Return [x, y] of the center of cell containing provided text 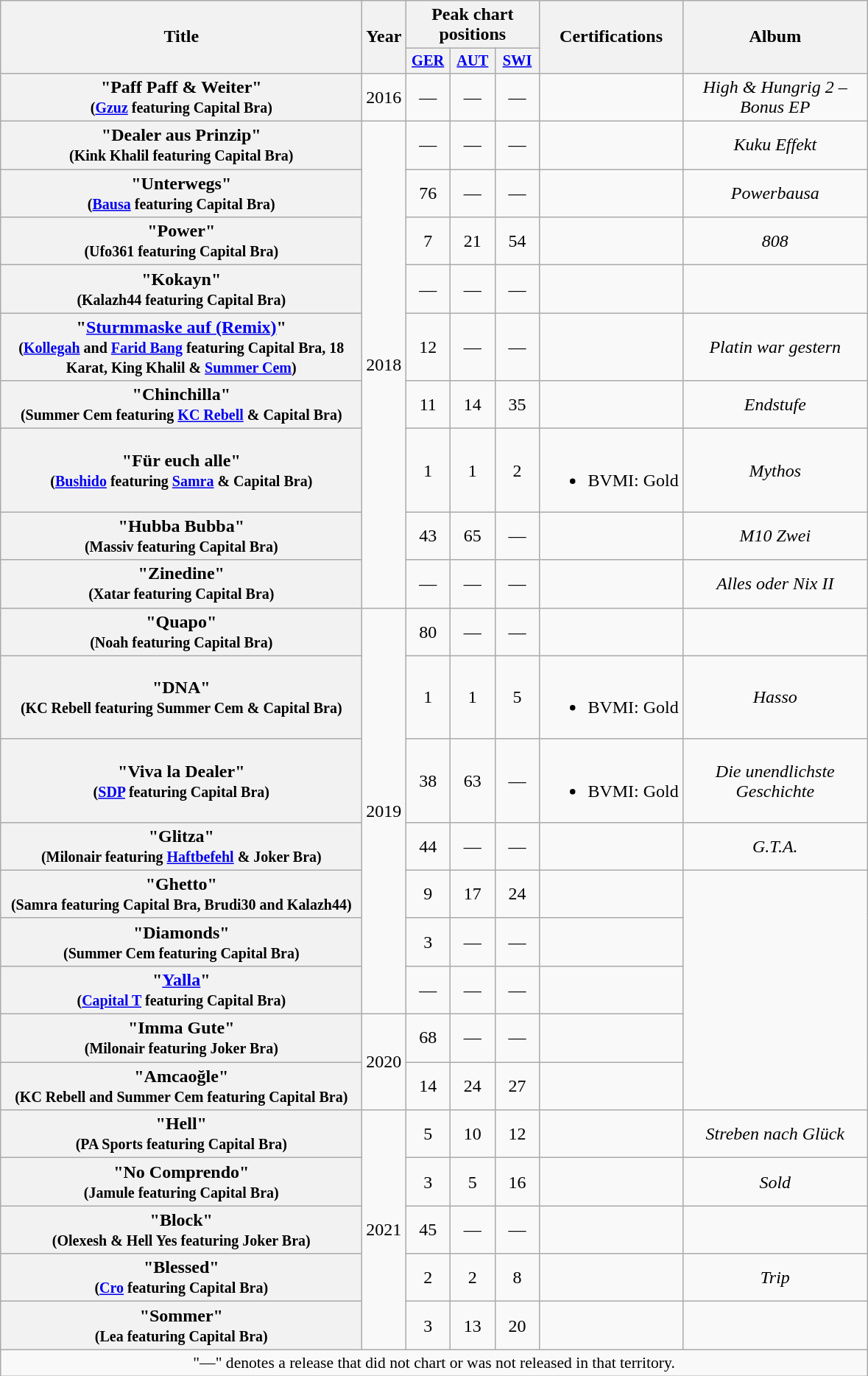
G.T.A. [775, 846]
7 [428, 242]
27 [517, 1086]
"Hell"(PA Sports featuring Capital Bra) [181, 1134]
Trip [775, 1277]
Mythos [775, 470]
44 [428, 846]
"Block"(Olexesh & Hell Yes featuring Joker Bra) [181, 1230]
8 [517, 1277]
GER [428, 61]
Year [384, 37]
Kuku Effekt [775, 146]
9 [428, 894]
"—" denotes a release that did not chart or was not released in that territory. [434, 1363]
"Ghetto"(Samra featuring Capital Bra, Brudi30 and Kalazh44) [181, 894]
"Power"(Ufo361 featuring Capital Bra) [181, 242]
Streben nach Glück [775, 1134]
808 [775, 242]
2018 [384, 365]
M10 Zwei [775, 536]
Hasso [775, 697]
2020 [384, 1062]
Endstufe [775, 405]
"Yalla"(Capital T featuring Capital Bra) [181, 990]
63 [473, 781]
43 [428, 536]
Title [181, 37]
"Unterwegs"(Bausa featuring Capital Bra) [181, 193]
AUT [473, 61]
"Blessed"(Cro featuring Capital Bra) [181, 1277]
13 [473, 1326]
"Viva la Dealer"(SDP featuring Capital Bra) [181, 781]
"Imma Gute"(Milonair featuring Joker Bra) [181, 1039]
Sold [775, 1182]
54 [517, 242]
38 [428, 781]
"Paff Paff & Weiter"(Gzuz featuring Capital Bra) [181, 97]
"Zinedine"(Xatar featuring Capital Bra) [181, 583]
16 [517, 1182]
Powerbausa [775, 193]
SWI [517, 61]
"DNA"(KC Rebell featuring Summer Cem & Capital Bra) [181, 697]
11 [428, 405]
68 [428, 1039]
"Amcaoğle"(KC Rebell and Summer Cem featuring Capital Bra) [181, 1086]
"Dealer aus Prinzip"(Kink Khalil featuring Capital Bra) [181, 146]
High & Hungrig 2 – Bonus EP [775, 97]
Platin war gestern [775, 347]
"Hubba Bubba"(Massiv featuring Capital Bra) [181, 536]
Die unendlichste Geschichte [775, 781]
Peak chart positions [473, 25]
"Kokayn"(Kalazh44 featuring Capital Bra) [181, 289]
Alles oder Nix II [775, 583]
Album [775, 37]
17 [473, 894]
2019 [384, 810]
80 [428, 632]
"No Comprendo"(Jamule featuring Capital Bra) [181, 1182]
"Glitza"(Milonair featuring Haftbefehl & Joker Bra) [181, 846]
"Diamonds"(Summer Cem featuring Capital Bra) [181, 941]
65 [473, 536]
35 [517, 405]
2016 [384, 97]
10 [473, 1134]
"Sturmmaske auf (Remix)"(Kollegah and Farid Bang featuring Capital Bra, 18 Karat, King Khalil & Summer Cem) [181, 347]
Certifications [611, 37]
45 [428, 1230]
20 [517, 1326]
"Sommer"(Lea featuring Capital Bra) [181, 1326]
76 [428, 193]
"Für euch alle"(Bushido featuring Samra & Capital Bra) [181, 470]
"Quapo"(Noah featuring Capital Bra) [181, 632]
21 [473, 242]
"Chinchilla"(Summer Cem featuring KC Rebell & Capital Bra) [181, 405]
2021 [384, 1230]
